Search for the cell housing the specified text and yield its (x, y) center coordinate. 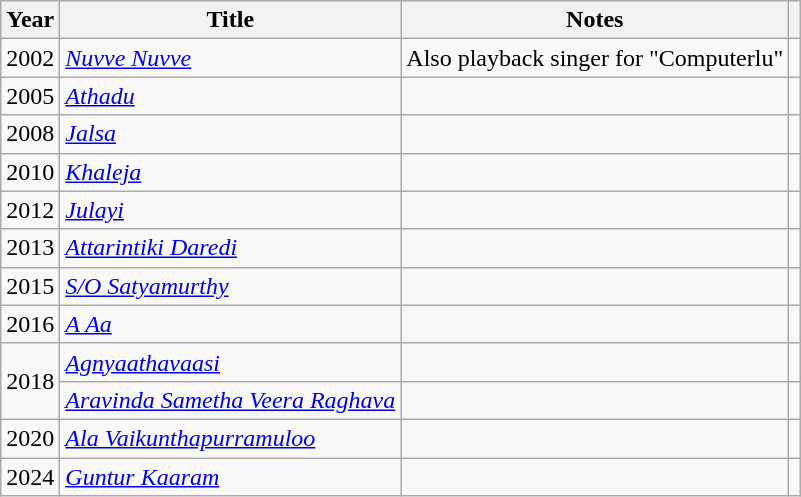
2012 (30, 210)
2024 (30, 477)
Jalsa (230, 134)
2008 (30, 134)
2016 (30, 324)
2010 (30, 172)
Athadu (230, 96)
Also playback singer for "Computerlu" (595, 58)
2018 (30, 381)
Agnyaathavaasi (230, 362)
Title (230, 20)
A Aa (230, 324)
Ala Vaikunthapurramuloo (230, 438)
2020 (30, 438)
Nuvve Nuvve (230, 58)
S/O Satyamurthy (230, 286)
Khaleja (230, 172)
2015 (30, 286)
Attarintiki Daredi (230, 248)
Aravinda Sametha Veera Raghava (230, 400)
Notes (595, 20)
2002 (30, 58)
2005 (30, 96)
2013 (30, 248)
Julayi (230, 210)
Guntur Kaaram (230, 477)
Year (30, 20)
